Capture the cell that displays the provided text and extract its [x, y] central coordinate. 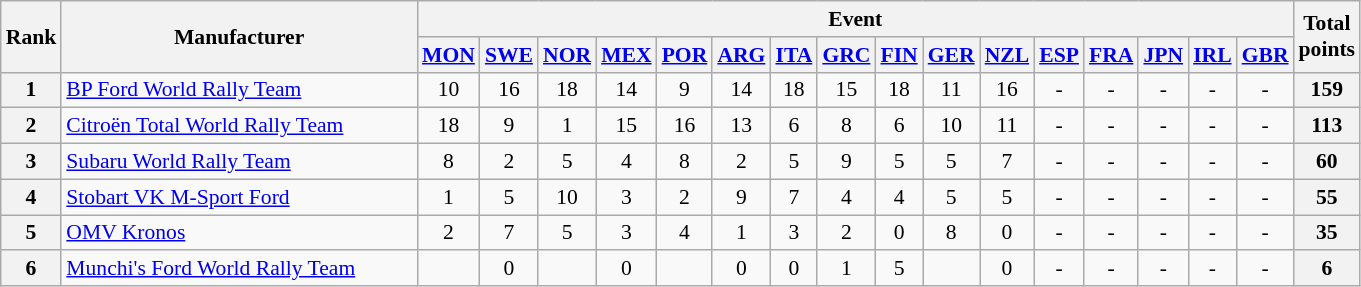
POR [685, 55]
Event [856, 19]
GER [952, 55]
ESP [1059, 55]
GBR [1266, 55]
IRL [1212, 55]
MON [448, 55]
MEX [626, 55]
Manufacturer [239, 36]
NOR [567, 55]
113 [1328, 126]
35 [1328, 233]
55 [1328, 197]
Stobart VK M-Sport Ford [239, 197]
ARG [741, 55]
GRC [846, 55]
Munchi's Ford World Rally Team [239, 269]
Totalpoints [1328, 36]
159 [1328, 90]
Rank [32, 36]
JPN [1163, 55]
60 [1328, 162]
NZL [1008, 55]
BP Ford World Rally Team [239, 90]
FIN [898, 55]
OMV Kronos [239, 233]
ITA [794, 55]
Citroën Total World Rally Team [239, 126]
FRA [1111, 55]
SWE [509, 55]
13 [741, 126]
Subaru World Rally Team [239, 162]
